Search for the cell housing the specified text and yield its [X, Y] center coordinate. 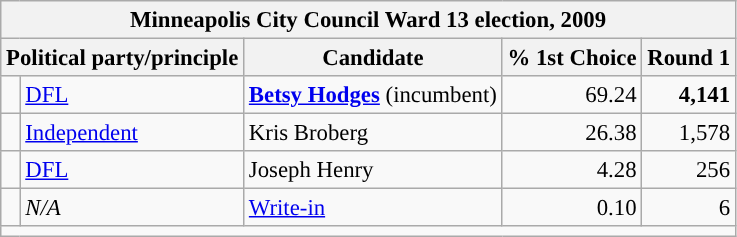
% 1st Choice [572, 58]
69.24 [572, 95]
N/A [132, 208]
Round 1 [689, 58]
Write-in [374, 208]
Candidate [374, 58]
Joseph Henry [374, 170]
256 [689, 170]
0.10 [572, 208]
4,141 [689, 95]
26.38 [572, 133]
Minneapolis City Council Ward 13 election, 2009 [368, 20]
Kris Broberg [374, 133]
4.28 [572, 170]
Independent [132, 133]
Political party/principle [122, 58]
1,578 [689, 133]
Betsy Hodges (incumbent) [374, 95]
6 [689, 208]
